Detect which cell encompasses the target text, then output its (X, Y) center coordinate. 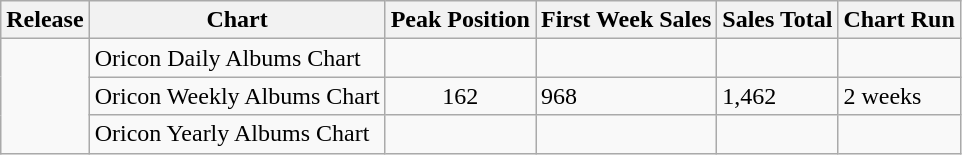
Chart Run (899, 20)
Chart (237, 20)
1,462 (778, 96)
968 (626, 96)
162 (460, 96)
Sales Total (778, 20)
Peak Position (460, 20)
Oricon Weekly Albums Chart (237, 96)
Release (45, 20)
First Week Sales (626, 20)
Oricon Daily Albums Chart (237, 58)
Oricon Yearly Albums Chart (237, 134)
2 weeks (899, 96)
